Detect which cell encompasses the target text, then output its [x, y] center coordinate. 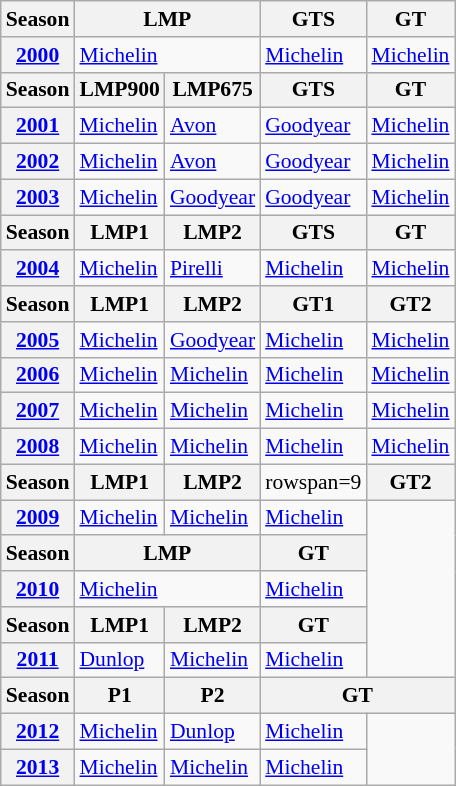
P1 [119, 696]
2001 [38, 126]
2008 [38, 447]
2002 [38, 162]
2000 [38, 55]
2013 [38, 767]
2003 [38, 197]
P2 [212, 696]
rowspan=9 [313, 482]
2012 [38, 732]
2006 [38, 375]
LMP900 [119, 90]
2011 [38, 660]
Pirelli [212, 269]
2009 [38, 518]
LMP675 [212, 90]
2005 [38, 340]
2004 [38, 269]
2007 [38, 411]
GT1 [313, 304]
2010 [38, 589]
